Find where the given text appears and provide that cell's center as [x, y] coordinate. 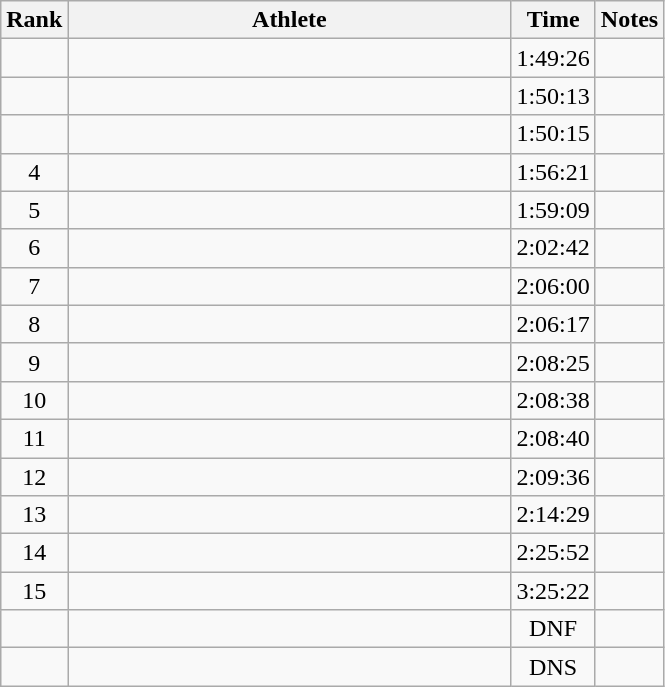
11 [34, 438]
2:14:29 [553, 515]
2:08:40 [553, 438]
2:25:52 [553, 553]
2:06:00 [553, 286]
12 [34, 477]
1:50:15 [553, 134]
2:09:36 [553, 477]
1:49:26 [553, 58]
3:25:22 [553, 591]
10 [34, 400]
7 [34, 286]
5 [34, 210]
2:06:17 [553, 324]
2:08:38 [553, 400]
Athlete [290, 20]
Rank [34, 20]
13 [34, 515]
2:08:25 [553, 362]
6 [34, 248]
1:50:13 [553, 96]
14 [34, 553]
Notes [629, 20]
1:59:09 [553, 210]
2:02:42 [553, 248]
DNS [553, 667]
Time [553, 20]
9 [34, 362]
1:56:21 [553, 172]
15 [34, 591]
DNF [553, 629]
8 [34, 324]
4 [34, 172]
